Return the [x, y] coordinate for the center point of the cell that contains the specified text.  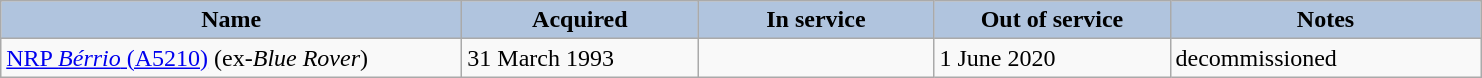
Out of service [1052, 20]
In service [816, 20]
1 June 2020 [1052, 58]
NRP Bérrio (A5210) (ex-Blue Rover) [232, 58]
decommissioned [1326, 58]
Acquired [580, 20]
31 March 1993 [580, 58]
Name [232, 20]
Notes [1326, 20]
